Return the [x, y] coordinate for the center point of the cell that contains the specified text.  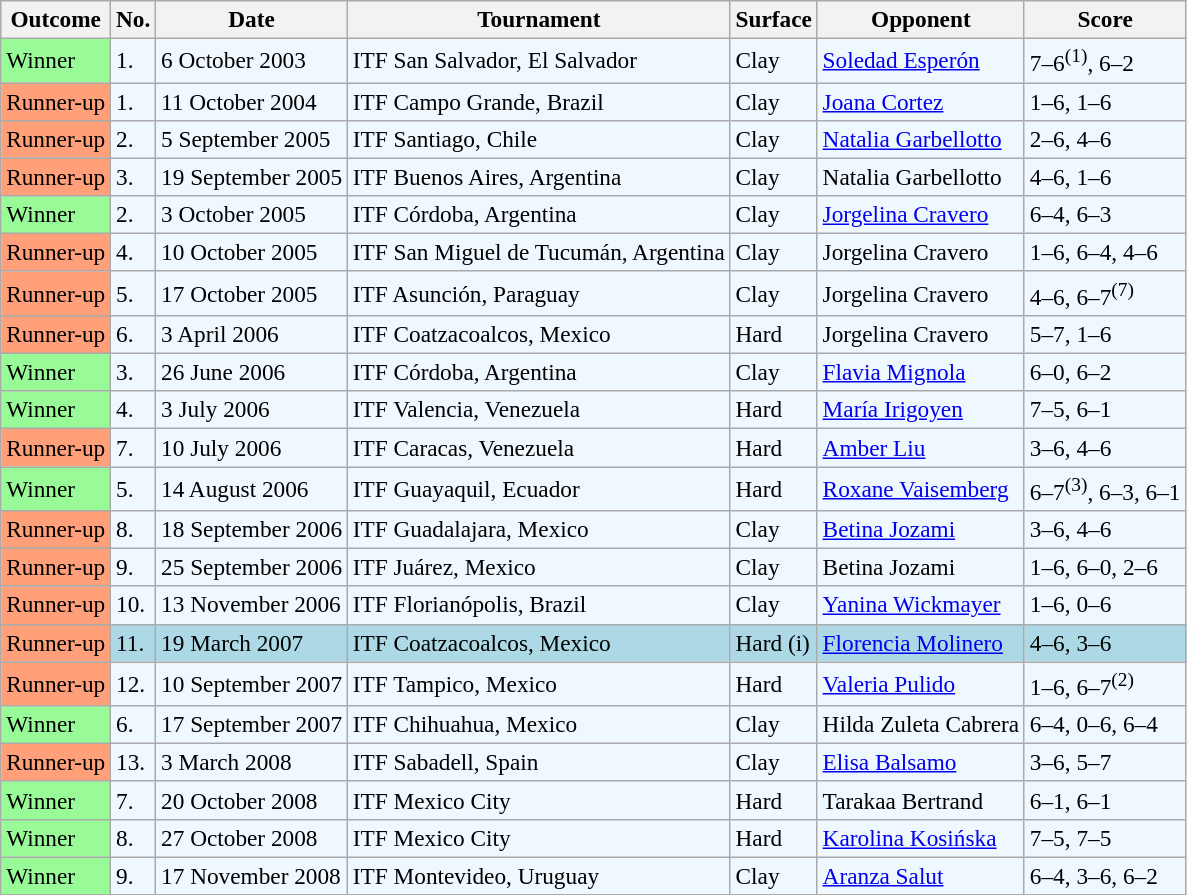
Aranza Salut [920, 875]
14 August 2006 [252, 488]
18 September 2006 [252, 529]
17 November 2008 [252, 875]
4–6, 6–7(7) [1104, 293]
Date [252, 19]
17 October 2005 [252, 293]
1–6, 6–0, 2–6 [1104, 567]
17 September 2007 [252, 724]
1–6, 1–6 [1104, 101]
12. [134, 683]
Valeria Pulido [920, 683]
6–1, 6–1 [1104, 800]
Joana Cortez [920, 101]
Hard (i) [774, 643]
6 October 2003 [252, 60]
Outcome [56, 19]
Opponent [920, 19]
ITF Tampico, Mexico [538, 683]
26 June 2006 [252, 372]
ITF Valencia, Venezuela [538, 410]
3 March 2008 [252, 762]
4–6, 3–6 [1104, 643]
10 October 2005 [252, 252]
ITF San Salvador, El Salvador [538, 60]
Tournament [538, 19]
4–6, 1–6 [1104, 177]
10 July 2006 [252, 447]
27 October 2008 [252, 838]
Hilda Zuleta Cabrera [920, 724]
13 November 2006 [252, 605]
Karolina Kosińska [920, 838]
ITF Caracas, Venezuela [538, 447]
ITF Chihuahua, Mexico [538, 724]
ITF San Miguel de Tucumán, Argentina [538, 252]
2–6, 4–6 [1104, 139]
11. [134, 643]
ITF Guayaquil, Ecuador [538, 488]
No. [134, 19]
Roxane Vaisemberg [920, 488]
5 September 2005 [252, 139]
3 April 2006 [252, 334]
Score [1104, 19]
ITF Campo Grande, Brazil [538, 101]
7–5, 6–1 [1104, 410]
ITF Florianópolis, Brazil [538, 605]
19 September 2005 [252, 177]
Florencia Molinero [920, 643]
6–4, 0–6, 6–4 [1104, 724]
7–5, 7–5 [1104, 838]
Flavia Mignola [920, 372]
6–0, 6–2 [1104, 372]
ITF Buenos Aires, Argentina [538, 177]
7–6(1), 6–2 [1104, 60]
10 September 2007 [252, 683]
13. [134, 762]
ITF Guadalajara, Mexico [538, 529]
25 September 2006 [252, 567]
6–4, 6–3 [1104, 214]
Surface [774, 19]
Elisa Balsamo [920, 762]
1–6, 0–6 [1104, 605]
3–6, 5–7 [1104, 762]
ITF Asunción, Paraguay [538, 293]
ITF Santiago, Chile [538, 139]
6–4, 3–6, 6–2 [1104, 875]
3 October 2005 [252, 214]
1–6, 6–4, 4–6 [1104, 252]
Yanina Wickmayer [920, 605]
3 July 2006 [252, 410]
Tarakaa Bertrand [920, 800]
20 October 2008 [252, 800]
11 October 2004 [252, 101]
1–6, 6–7(2) [1104, 683]
10. [134, 605]
ITF Montevideo, Uruguay [538, 875]
Soledad Esperón [920, 60]
María Irigoyen [920, 410]
ITF Juárez, Mexico [538, 567]
ITF Sabadell, Spain [538, 762]
19 March 2007 [252, 643]
5–7, 1–6 [1104, 334]
6–7(3), 6–3, 6–1 [1104, 488]
Amber Liu [920, 447]
